Locate the cell with the specified text and output its [x, y] center coordinate. 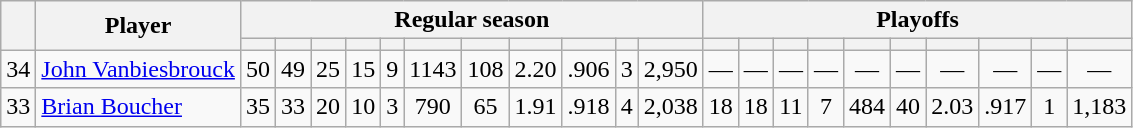
Playoffs [918, 20]
1.91 [536, 107]
11 [790, 107]
Regular season [472, 20]
2,950 [670, 69]
John Vanbiesbrouck [138, 69]
7 [826, 107]
40 [908, 107]
34 [18, 69]
35 [258, 107]
.906 [588, 69]
50 [258, 69]
9 [392, 69]
10 [364, 107]
1,183 [1100, 107]
Player [138, 26]
1143 [433, 69]
20 [328, 107]
108 [486, 69]
49 [292, 69]
2.20 [536, 69]
15 [364, 69]
4 [626, 107]
.917 [1006, 107]
.918 [588, 107]
790 [433, 107]
1 [1050, 107]
25 [328, 69]
2,038 [670, 107]
2.03 [952, 107]
Brian Boucher [138, 107]
484 [866, 107]
65 [486, 107]
